Pinpoint the cell where the given text exists, returning its [x, y] midpoint coordinate. 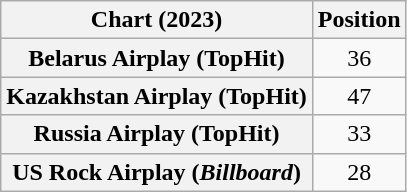
Kazakhstan Airplay (TopHit) [157, 96]
Russia Airplay (TopHit) [157, 134]
28 [359, 172]
US Rock Airplay (Billboard) [157, 172]
36 [359, 58]
Chart (2023) [157, 20]
Position [359, 20]
47 [359, 96]
Belarus Airplay (TopHit) [157, 58]
33 [359, 134]
